Return the (x, y) coordinate for the center point of the cell that contains the specified text.  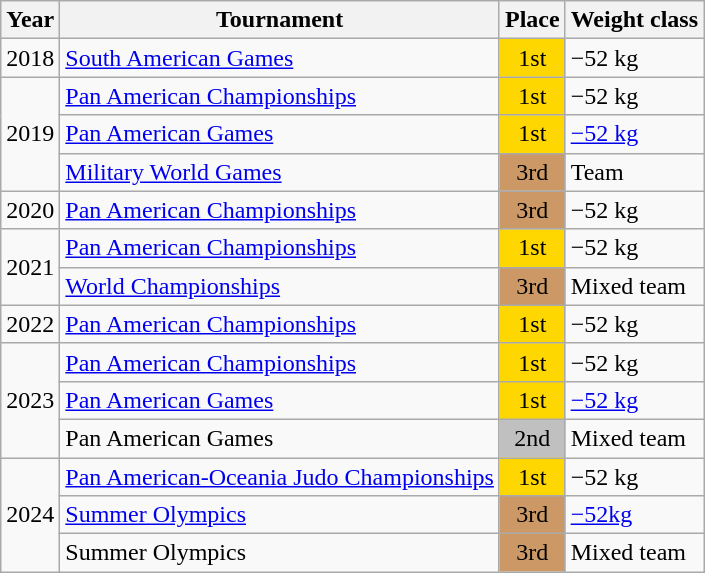
2023 (30, 400)
2018 (30, 58)
Military World Games (280, 172)
2024 (30, 515)
2019 (30, 134)
Team (634, 172)
2020 (30, 210)
2022 (30, 324)
2021 (30, 267)
Weight class (634, 20)
World Championships (280, 286)
Pan American-Oceania Judo Championships (280, 477)
2nd (532, 438)
Tournament (280, 20)
−52kg (634, 515)
Year (30, 20)
Place (532, 20)
South American Games (280, 58)
